Output the [x, y] coordinate of the center of the cell containing the given text.  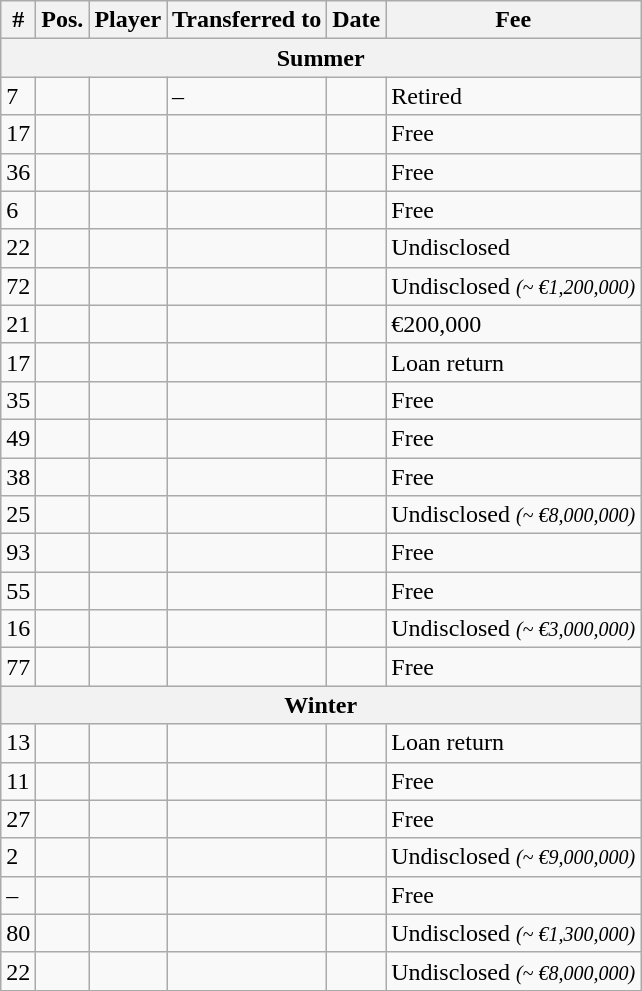
72 [18, 286]
38 [18, 477]
Retired [514, 96]
Undisclosed (~ €1,200,000) [514, 286]
Undisclosed [514, 248]
25 [18, 515]
36 [18, 172]
# [18, 20]
21 [18, 324]
16 [18, 629]
Player [128, 20]
Undisclosed (~ €3,000,000) [514, 629]
35 [18, 400]
Undisclosed (~ €9,000,000) [514, 857]
Undisclosed (~ €1,300,000) [514, 933]
13 [18, 743]
6 [18, 210]
2 [18, 857]
Fee [514, 20]
77 [18, 667]
55 [18, 591]
Winter [321, 705]
7 [18, 96]
Pos. [62, 20]
11 [18, 781]
80 [18, 933]
Transferred to [247, 20]
49 [18, 438]
93 [18, 553]
€200,000 [514, 324]
27 [18, 819]
Summer [321, 58]
Date [356, 20]
